Pinpoint the cell where the given text exists, returning its (X, Y) midpoint coordinate. 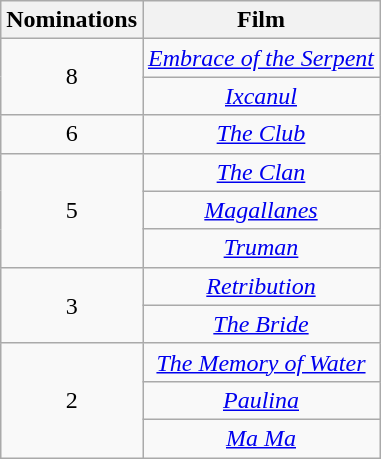
Embrace of the Serpent (260, 58)
Truman (260, 248)
3 (72, 305)
Ixcanul (260, 96)
The Memory of Water (260, 362)
The Clan (260, 172)
Nominations (72, 20)
8 (72, 77)
6 (72, 134)
Film (260, 20)
Ma Ma (260, 438)
Paulina (260, 400)
2 (72, 400)
The Club (260, 134)
The Bride (260, 324)
Retribution (260, 286)
Magallanes (260, 210)
5 (72, 210)
